Extract the (X, Y) coordinate from the center of the cell holding the provided text.  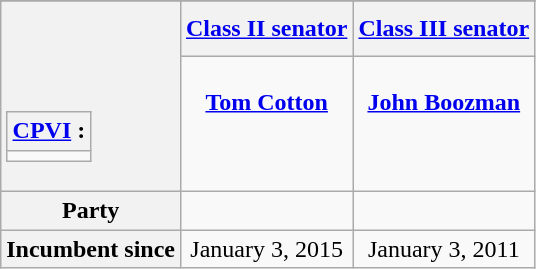
John Boozman (444, 124)
January 3, 2015 (266, 249)
Class II senator (266, 29)
Tom Cotton (266, 124)
Class III senator (444, 29)
January 3, 2011 (444, 249)
Incumbent since (91, 249)
Party (91, 210)
